Find where the given text appears and provide that cell's center as [x, y] coordinate. 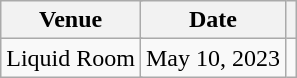
Liquid Room [71, 58]
Date [212, 20]
Venue [71, 20]
May 10, 2023 [212, 58]
